Determine the [X, Y] coordinate at the center of the cell enclosing the given text.  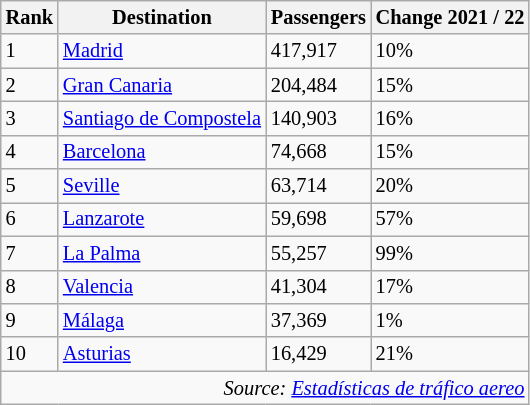
9 [30, 320]
Madrid [162, 51]
1 [30, 51]
6 [30, 219]
16% [450, 118]
8 [30, 287]
2 [30, 85]
Passengers [318, 17]
57% [450, 219]
55,257 [318, 253]
Seville [162, 186]
59,698 [318, 219]
Rank [30, 17]
Barcelona [162, 152]
20% [450, 186]
Santiago de Compostela [162, 118]
41,304 [318, 287]
Gran Canaria [162, 85]
3 [30, 118]
Source: Estadísticas de tráfico aereo [266, 388]
16,429 [318, 354]
4 [30, 152]
17% [450, 287]
10 [30, 354]
7 [30, 253]
Change 2021 / 22 [450, 17]
63,714 [318, 186]
Destination [162, 17]
21% [450, 354]
37,369 [318, 320]
99% [450, 253]
La Palma [162, 253]
Málaga [162, 320]
Valencia [162, 287]
Asturias [162, 354]
Lanzarote [162, 219]
204,484 [318, 85]
1% [450, 320]
5 [30, 186]
417,917 [318, 51]
74,668 [318, 152]
140,903 [318, 118]
10% [450, 51]
